Find where the given text appears and provide that cell's center as [x, y] coordinate. 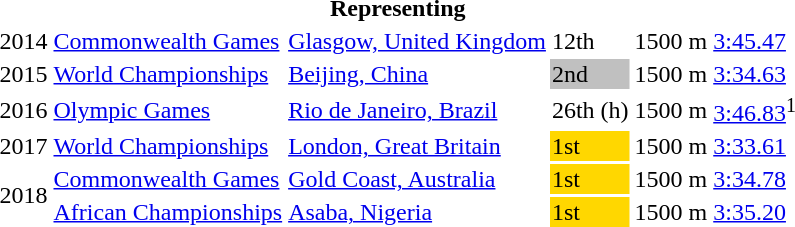
Asaba, Nigeria [418, 212]
Beijing, China [418, 74]
2nd [590, 74]
Rio de Janeiro, Brazil [418, 110]
Gold Coast, Australia [418, 179]
African Championships [168, 212]
Glasgow, United Kingdom [418, 41]
Olympic Games [168, 110]
12th [590, 41]
London, Great Britain [418, 146]
26th (h) [590, 110]
